Pinpoint the cell where the given text exists, returning its [x, y] midpoint coordinate. 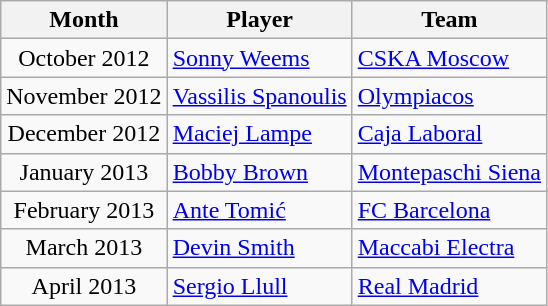
Devin Smith [260, 248]
Bobby Brown [260, 172]
Olympiacos [449, 96]
December 2012 [84, 134]
Sergio Llull [260, 286]
Maccabi Electra [449, 248]
Vassilis Spanoulis [260, 96]
Player [260, 20]
January 2013 [84, 172]
CSKA Moscow [449, 58]
Real Madrid [449, 286]
April 2013 [84, 286]
Sonny Weems [260, 58]
Maciej Lampe [260, 134]
Montepaschi Siena [449, 172]
November 2012 [84, 96]
October 2012 [84, 58]
February 2013 [84, 210]
Ante Tomić [260, 210]
March 2013 [84, 248]
Month [84, 20]
FC Barcelona [449, 210]
Team [449, 20]
Caja Laboral [449, 134]
